Detect which cell encompasses the target text, then output its (X, Y) center coordinate. 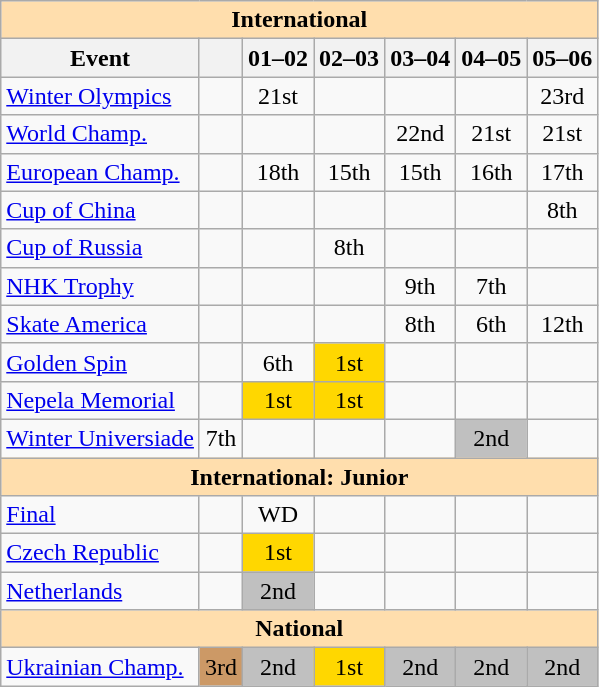
12th (562, 324)
Skate America (100, 324)
18th (278, 172)
World Champ. (100, 134)
04–05 (492, 58)
16th (492, 172)
European Champ. (100, 172)
Golden Spin (100, 362)
Czech Republic (100, 553)
National (300, 629)
Winter Universiade (100, 438)
02–03 (350, 58)
Netherlands (100, 591)
22nd (420, 134)
Event (100, 58)
International: Junior (300, 477)
Ukrainian Champ. (100, 667)
01–02 (278, 58)
17th (562, 172)
Final (100, 515)
Cup of Russia (100, 248)
05–06 (562, 58)
03–04 (420, 58)
Cup of China (100, 210)
WD (278, 515)
Winter Olympics (100, 96)
Nepela Memorial (100, 400)
International (300, 20)
NHK Trophy (100, 286)
3rd (220, 667)
23rd (562, 96)
9th (420, 286)
